From the cell containing the given text, extract its center point as [x, y] coordinate. 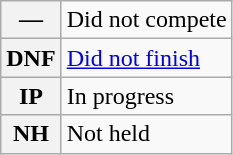
IP [31, 96]
In progress [146, 96]
Did not finish [146, 58]
— [31, 20]
NH [31, 134]
Did not compete [146, 20]
DNF [31, 58]
Not held [146, 134]
